Identify which cell holds the provided text, then report its (X, Y) central coordinate. 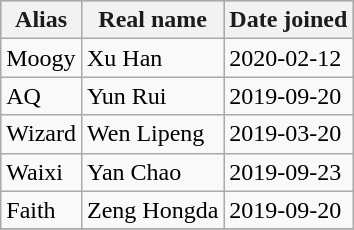
Real name (152, 20)
Alias (42, 20)
Xu Han (152, 58)
Faith (42, 210)
Yan Chao (152, 172)
AQ (42, 96)
Moogy (42, 58)
Wen Lipeng (152, 134)
2019-03-20 (288, 134)
2019-09-23 (288, 172)
2020-02-12 (288, 58)
Yun Rui (152, 96)
Wizard (42, 134)
Date joined (288, 20)
Zeng Hongda (152, 210)
Waixi (42, 172)
